Determine the (x, y) coordinate at the center of the cell enclosing the given text.  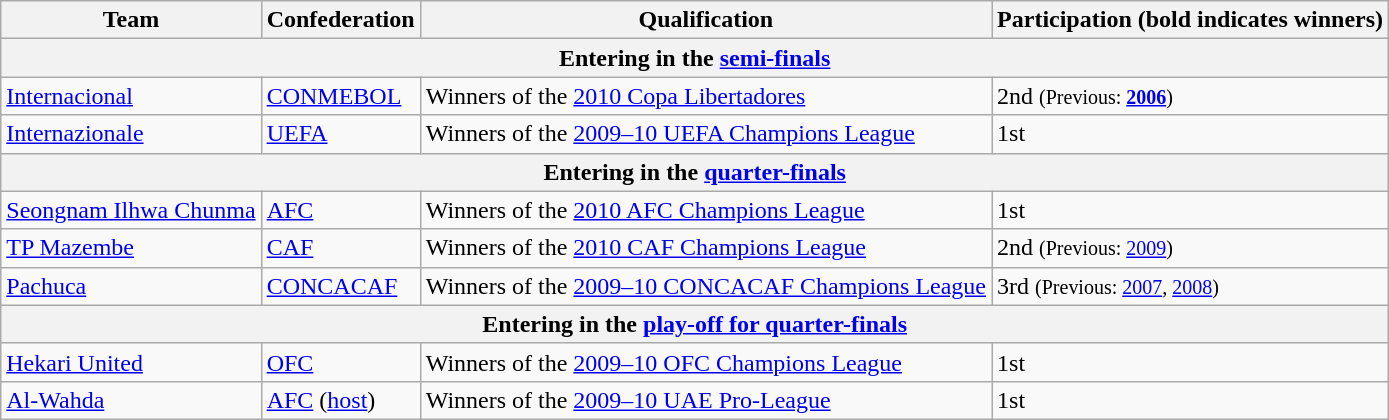
Entering in the semi-finals (695, 58)
OFC (340, 362)
TP Mazembe (131, 248)
Qualification (706, 20)
Entering in the quarter-finals (695, 172)
Seongnam Ilhwa Chunma (131, 210)
CAF (340, 248)
UEFA (340, 134)
CONCACAF (340, 286)
Entering in the play-off for quarter-finals (695, 324)
Team (131, 20)
3rd (Previous: 2007, 2008) (1190, 286)
Pachuca (131, 286)
Internazionale (131, 134)
2nd (Previous: 2009) (1190, 248)
Winners of the 2009–10 CONCACAF Champions League (706, 286)
Al-Wahda (131, 400)
AFC (340, 210)
Confederation (340, 20)
Participation (bold indicates winners) (1190, 20)
Winners of the 2009–10 UEFA Champions League (706, 134)
Winners of the 2010 AFC Champions League (706, 210)
2nd (Previous: 2006) (1190, 96)
AFC (host) (340, 400)
Internacional (131, 96)
Winners of the 2010 Copa Libertadores (706, 96)
Hekari United (131, 362)
Winners of the 2010 CAF Champions League (706, 248)
Winners of the 2009–10 UAE Pro-League (706, 400)
CONMEBOL (340, 96)
Winners of the 2009–10 OFC Champions League (706, 362)
